Identify which cell holds the provided text, then report its [X, Y] central coordinate. 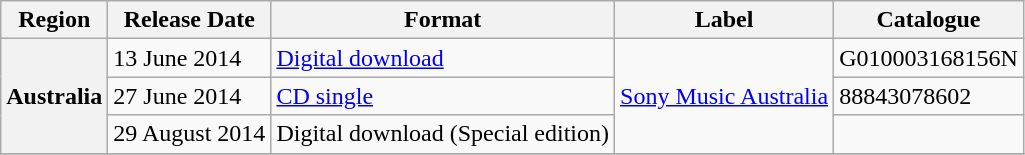
CD single [443, 96]
Release Date [190, 20]
13 June 2014 [190, 58]
Digital download (Special edition) [443, 134]
Australia [54, 96]
G010003168156N [929, 58]
88843078602 [929, 96]
27 June 2014 [190, 96]
Format [443, 20]
Catalogue [929, 20]
Digital download [443, 58]
Label [724, 20]
Sony Music Australia [724, 96]
Region [54, 20]
29 August 2014 [190, 134]
